Find where the given text appears and provide that cell's center as [x, y] coordinate. 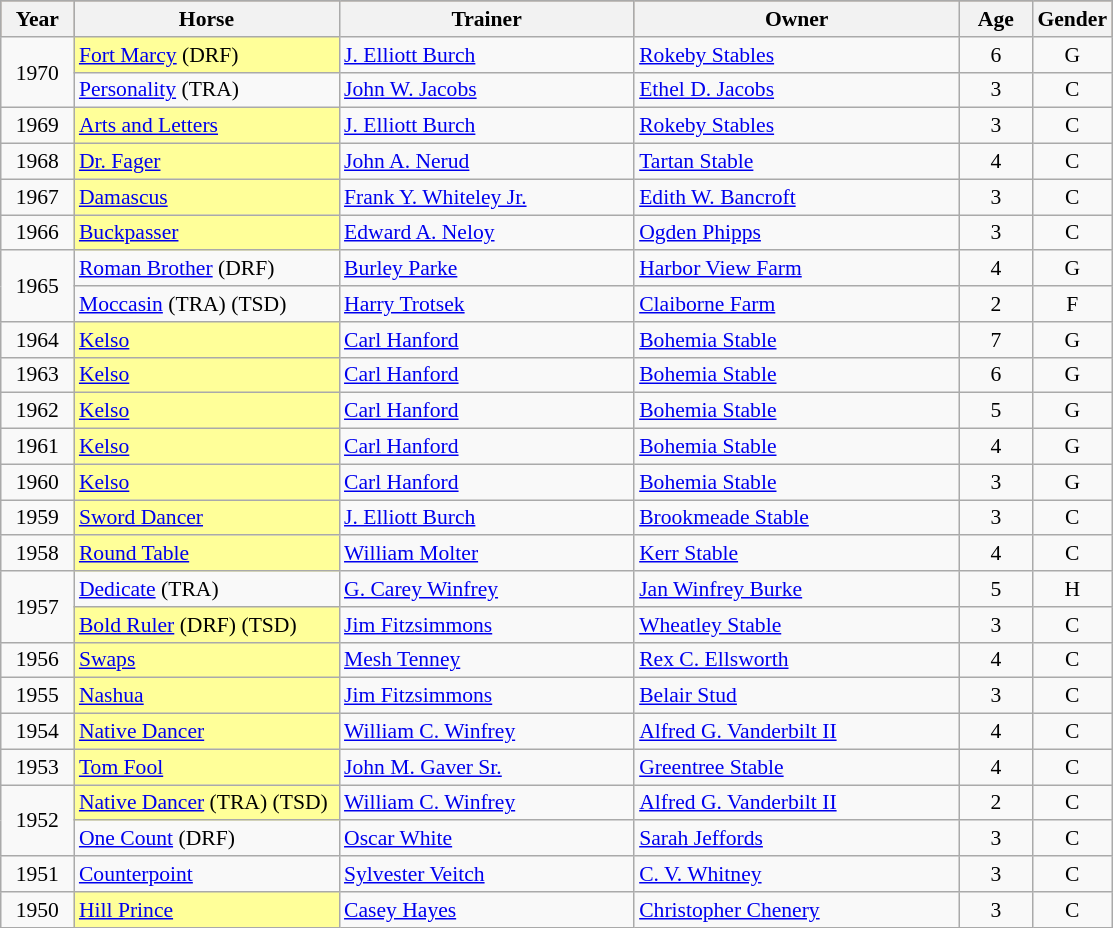
Horse [206, 19]
Tom Fool [206, 767]
Owner [796, 19]
Greentree Stable [796, 767]
Belair Stud [796, 696]
Tartan Stable [796, 162]
Sylvester Veitch [486, 874]
F [1072, 304]
Brookmeade Stable [796, 518]
1967 [38, 197]
1951 [38, 874]
1956 [38, 660]
H [1072, 589]
Arts and Letters [206, 126]
Jan Winfrey Burke [796, 589]
Mesh Tenney [486, 660]
1954 [38, 732]
Claiborne Farm [796, 304]
Sarah Jeffords [796, 839]
Frank Y. Whiteley Jr. [486, 197]
Casey Hayes [486, 910]
1953 [38, 767]
Native Dancer [206, 732]
1960 [38, 482]
G. Carey Winfrey [486, 589]
Burley Parke [486, 269]
1966 [38, 233]
Year [38, 19]
Harbor View Farm [796, 269]
John M. Gaver Sr. [486, 767]
1962 [38, 411]
One Count (DRF) [206, 839]
Dr. Fager [206, 162]
Personality (TRA) [206, 90]
Ogden Phipps [796, 233]
Kerr Stable [796, 554]
Wheatley Stable [796, 625]
C. V. Whitney [796, 874]
Oscar White [486, 839]
Damascus [206, 197]
1968 [38, 162]
1961 [38, 447]
Counterpoint [206, 874]
Fort Marcy (DRF) [206, 55]
1950 [38, 910]
Round Table [206, 554]
Edward A. Neloy [486, 233]
1964 [38, 340]
Dedicate (TRA) [206, 589]
7 [996, 340]
John W. Jacobs [486, 90]
1970 [38, 72]
Edith W. Bancroft [796, 197]
1965 [38, 286]
Trainer [486, 19]
Harry Trotsek [486, 304]
Hill Prince [206, 910]
Bold Ruler (DRF) (TSD) [206, 625]
William Molter [486, 554]
Christopher Chenery [796, 910]
1952 [38, 820]
1957 [38, 606]
Buckpasser [206, 233]
Age [996, 19]
Rex C. Ellsworth [796, 660]
John A. Nerud [486, 162]
Nashua [206, 696]
Roman Brother (DRF) [206, 269]
Sword Dancer [206, 518]
Gender [1072, 19]
1969 [38, 126]
1963 [38, 375]
1955 [38, 696]
Swaps [206, 660]
1959 [38, 518]
Ethel D. Jacobs [796, 90]
Native Dancer (TRA) (TSD) [206, 803]
1958 [38, 554]
Moccasin (TRA) (TSD) [206, 304]
